Extract the [x, y] coordinate from the center of the cell holding the provided text.  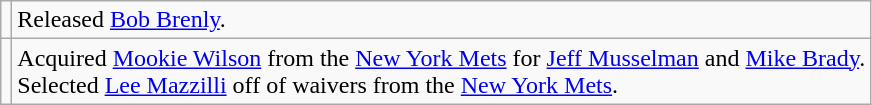
Acquired Mookie Wilson from the New York Mets for Jeff Musselman and Mike Brady. Selected Lee Mazzilli off of waivers from the New York Mets. [442, 72]
Released Bob Brenly. [442, 20]
